Determine the (X, Y) coordinate at the center of the cell enclosing the given text.  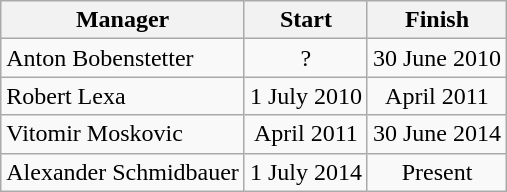
Finish (436, 20)
1 July 2010 (306, 96)
Start (306, 20)
Vitomir Moskovic (123, 134)
30 June 2014 (436, 134)
30 June 2010 (436, 58)
Present (436, 172)
Robert Lexa (123, 96)
? (306, 58)
Alexander Schmidbauer (123, 172)
Manager (123, 20)
Anton Bobenstetter (123, 58)
1 July 2014 (306, 172)
